Pinpoint the cell where the given text exists, returning its (X, Y) midpoint coordinate. 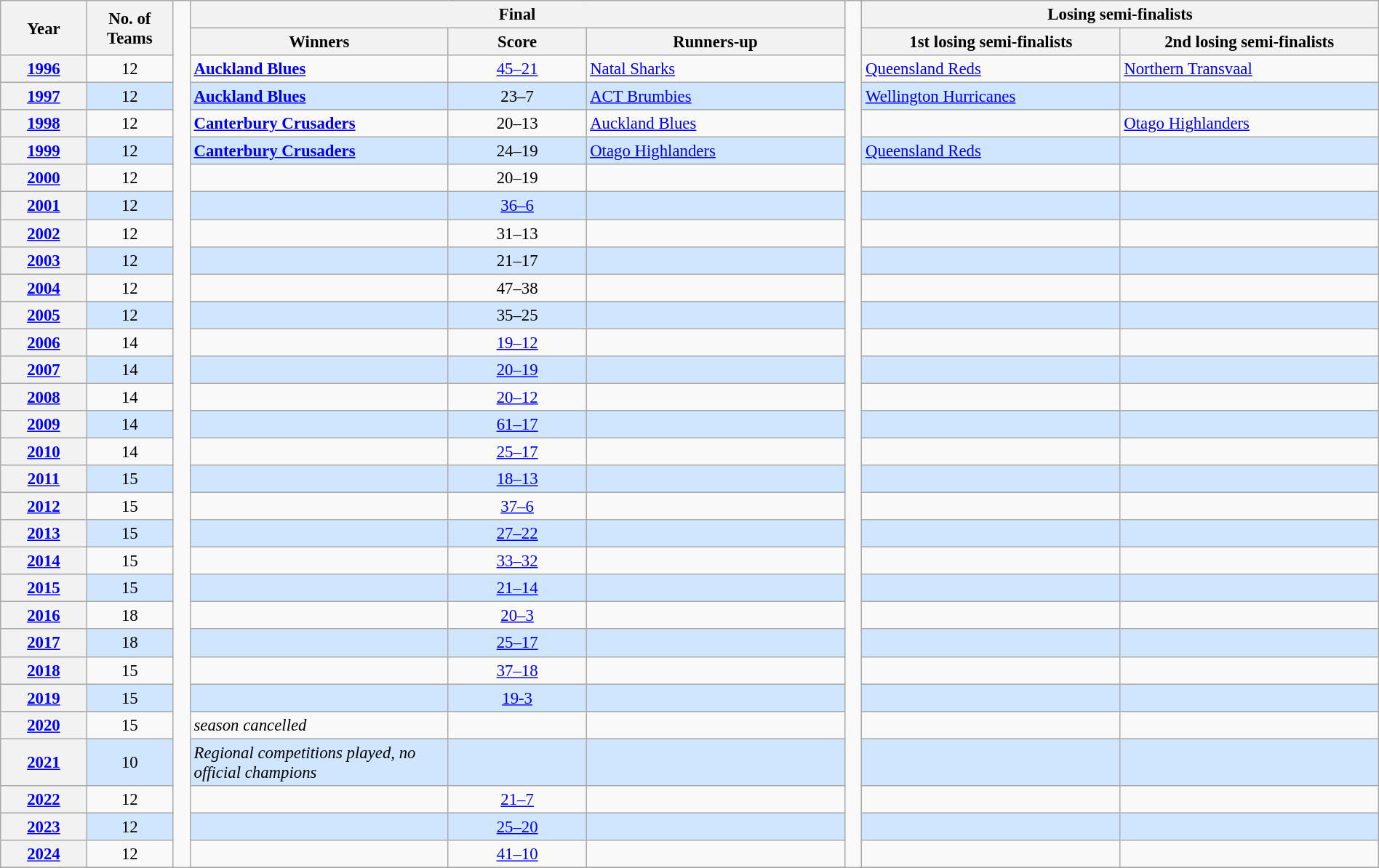
21–7 (516, 800)
Runners-up (716, 42)
27–22 (516, 534)
2022 (44, 800)
23–7 (516, 97)
Northern Transvaal (1250, 69)
2012 (44, 507)
2014 (44, 561)
19–12 (516, 342)
2nd losing semi-finalists (1250, 42)
1996 (44, 69)
2009 (44, 425)
2007 (44, 370)
1998 (44, 124)
61–17 (516, 425)
2001 (44, 206)
19-3 (516, 698)
Score (516, 42)
24–19 (516, 151)
2003 (44, 260)
Regional competitions played, no official champions (319, 762)
Wellington Hurricanes (991, 97)
21–14 (516, 588)
1997 (44, 97)
2004 (44, 288)
37–18 (516, 670)
2019 (44, 698)
No. of Teams (129, 28)
25–20 (516, 827)
2013 (44, 534)
2005 (44, 315)
2000 (44, 178)
20–3 (516, 616)
31–13 (516, 233)
2010 (44, 451)
2016 (44, 616)
35–25 (516, 315)
1st losing semi-finalists (991, 42)
2002 (44, 233)
37–6 (516, 507)
season cancelled (319, 725)
20–12 (516, 397)
20–13 (516, 124)
2015 (44, 588)
47–38 (516, 288)
2017 (44, 643)
2021 (44, 762)
Final (517, 15)
ACT Brumbies (716, 97)
18–13 (516, 479)
2006 (44, 342)
41–10 (516, 854)
2020 (44, 725)
2024 (44, 854)
10 (129, 762)
1999 (44, 151)
2023 (44, 827)
Losing semi-finalists (1120, 15)
2018 (44, 670)
21–17 (516, 260)
36–6 (516, 206)
33–32 (516, 561)
Year (44, 28)
Winners (319, 42)
2008 (44, 397)
45–21 (516, 69)
Natal Sharks (716, 69)
2011 (44, 479)
